Determine the [X, Y] coordinate at the center of the cell enclosing the given text.  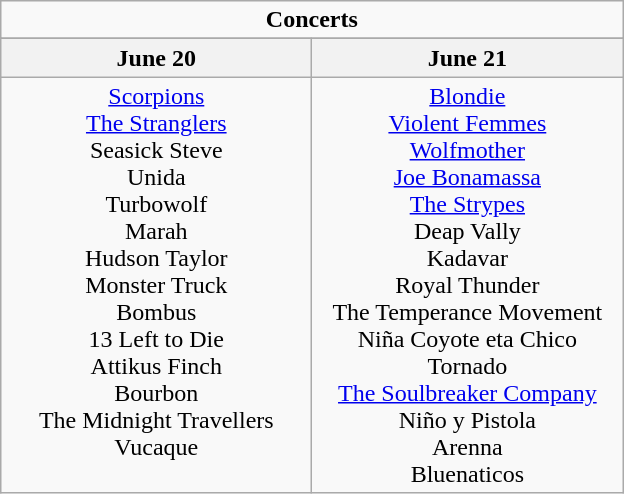
Concerts [312, 20]
June 21 [468, 58]
June 20 [156, 58]
